Extract the (x, y) coordinate from the center of the cell holding the provided text.  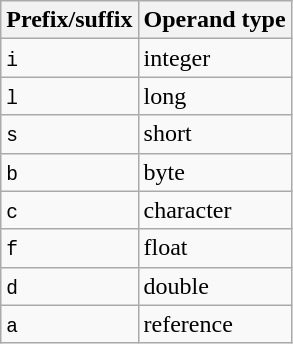
s (70, 134)
double (214, 286)
Operand type (214, 20)
b (70, 172)
i (70, 58)
Prefix/suffix (70, 20)
long (214, 96)
l (70, 96)
c (70, 210)
character (214, 210)
float (214, 248)
byte (214, 172)
reference (214, 324)
a (70, 324)
f (70, 248)
short (214, 134)
d (70, 286)
integer (214, 58)
